Search for the cell housing the specified text and yield its (X, Y) center coordinate. 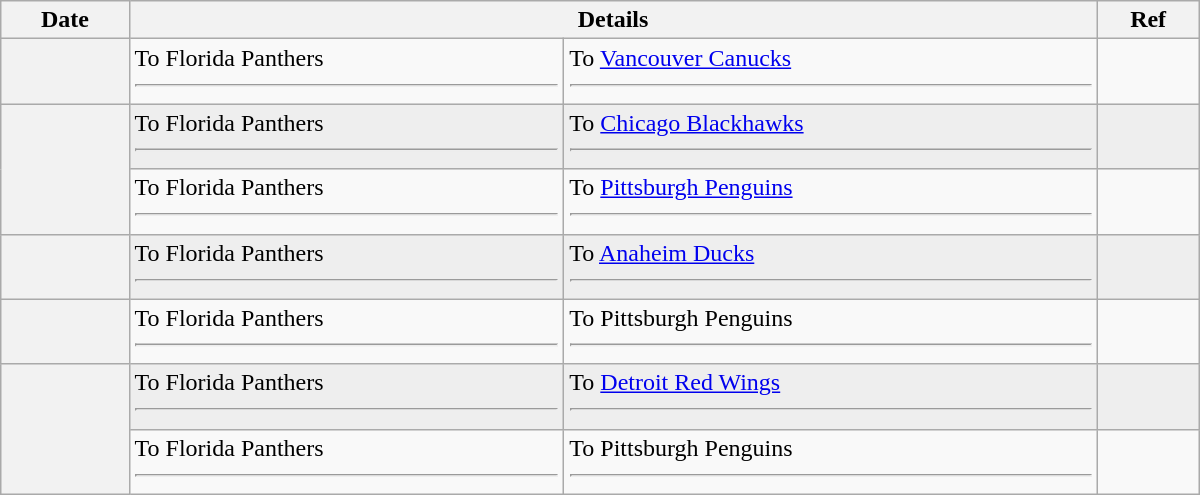
To Detroit Red Wings (830, 396)
Details (613, 20)
To Anaheim Ducks (830, 266)
To Chicago Blackhawks (830, 136)
To Vancouver Canucks (830, 72)
Ref (1148, 20)
Date (65, 20)
